Detect which cell encompasses the target text, then output its [X, Y] center coordinate. 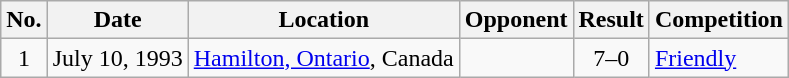
Location [324, 20]
Result [611, 20]
Date [118, 20]
1 [24, 58]
7–0 [611, 58]
Friendly [718, 58]
Opponent [516, 20]
July 10, 1993 [118, 58]
Hamilton, Ontario, Canada [324, 58]
No. [24, 20]
Competition [718, 20]
